Detect which cell encompasses the target text, then output its (x, y) center coordinate. 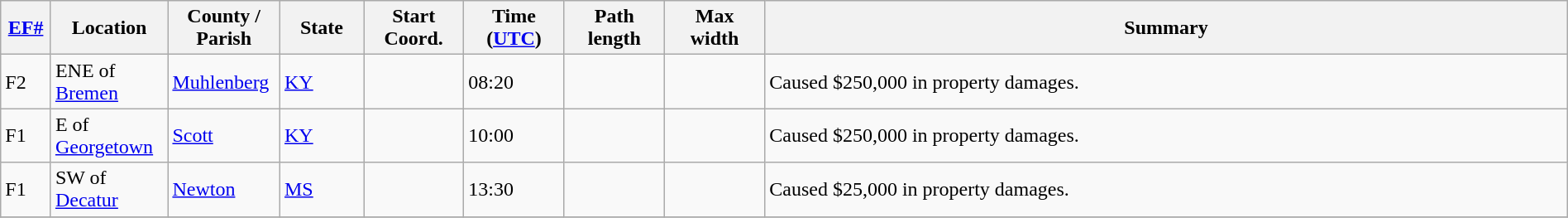
State (321, 28)
F2 (26, 81)
County / Parish (224, 28)
Start Coord. (414, 28)
10:00 (514, 136)
Muhlenberg (224, 81)
SW of Decatur (109, 189)
ENE of Bremen (109, 81)
08:20 (514, 81)
E of Georgetown (109, 136)
Summary (1166, 28)
Scott (224, 136)
Newton (224, 189)
Max width (715, 28)
Time (UTC) (514, 28)
Caused $25,000 in property damages. (1166, 189)
EF# (26, 28)
MS (321, 189)
13:30 (514, 189)
Location (109, 28)
Path length (614, 28)
